Return [x, y] of the center of cell containing provided text 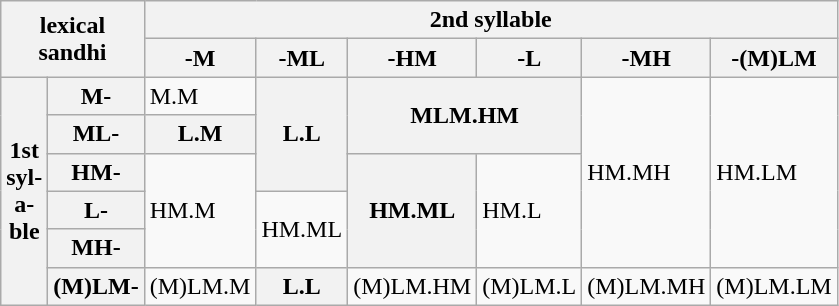
HM- [96, 172]
HM.M [200, 210]
-L [530, 58]
HM.MH [646, 172]
M.M [200, 96]
L- [96, 210]
-HM [412, 58]
-ML [302, 58]
ML- [96, 134]
(M)LM.HM [412, 286]
(M)LM.L [530, 286]
1stsyl-a-ble [24, 191]
MLM.HM [465, 115]
L.M [200, 134]
(M)LM- [96, 286]
lexicalsandhi [72, 39]
-M [200, 58]
HM.L [530, 210]
2nd syllable [490, 20]
(M)LM.M [200, 286]
-MH [646, 58]
(M)LM.LM [774, 286]
HM.LM [774, 172]
M- [96, 96]
MH- [96, 248]
-(M)LM [774, 58]
(M)LM.MH [646, 286]
